Return the [x, y] coordinate for the center point of the cell that contains the specified text.  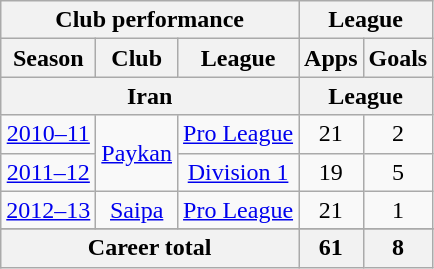
Division 1 [238, 172]
Season [48, 58]
Paykan [137, 153]
Iran [150, 96]
8 [398, 248]
2011–12 [48, 172]
Club [137, 58]
2012–13 [48, 210]
61 [331, 248]
Career total [150, 248]
Club performance [150, 20]
5 [398, 172]
2010–11 [48, 134]
1 [398, 210]
Saipa [137, 210]
Apps [331, 58]
Goals [398, 58]
2 [398, 134]
19 [331, 172]
